Output the [x, y] coordinate of the center of the cell containing the given text.  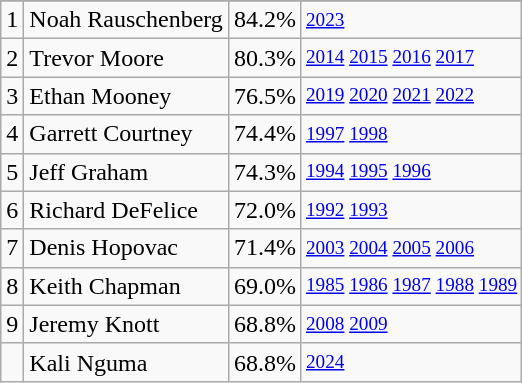
Denis Hopovac [126, 248]
Noah Rauschenberg [126, 20]
1 [12, 20]
72.0% [264, 210]
Ethan Mooney [126, 96]
1985 1986 1987 1988 1989 [411, 286]
Richard DeFelice [126, 210]
Keith Chapman [126, 286]
7 [12, 248]
6 [12, 210]
76.5% [264, 96]
84.2% [264, 20]
80.3% [264, 58]
2014 2015 2016 2017 [411, 58]
2 [12, 58]
69.0% [264, 286]
2003 2004 2005 2006 [411, 248]
2024 [411, 362]
74.3% [264, 172]
8 [12, 286]
5 [12, 172]
Trevor Moore [126, 58]
1992 1993 [411, 210]
Jeff Graham [126, 172]
2019 2020 2021 2022 [411, 96]
Garrett Courtney [126, 134]
74.4% [264, 134]
2008 2009 [411, 324]
Kali Nguma [126, 362]
3 [12, 96]
4 [12, 134]
9 [12, 324]
2023 [411, 20]
1997 1998 [411, 134]
1994 1995 1996 [411, 172]
71.4% [264, 248]
Jeremy Knott [126, 324]
